Return the (x, y) coordinate for the center point of the cell that contains the specified text.  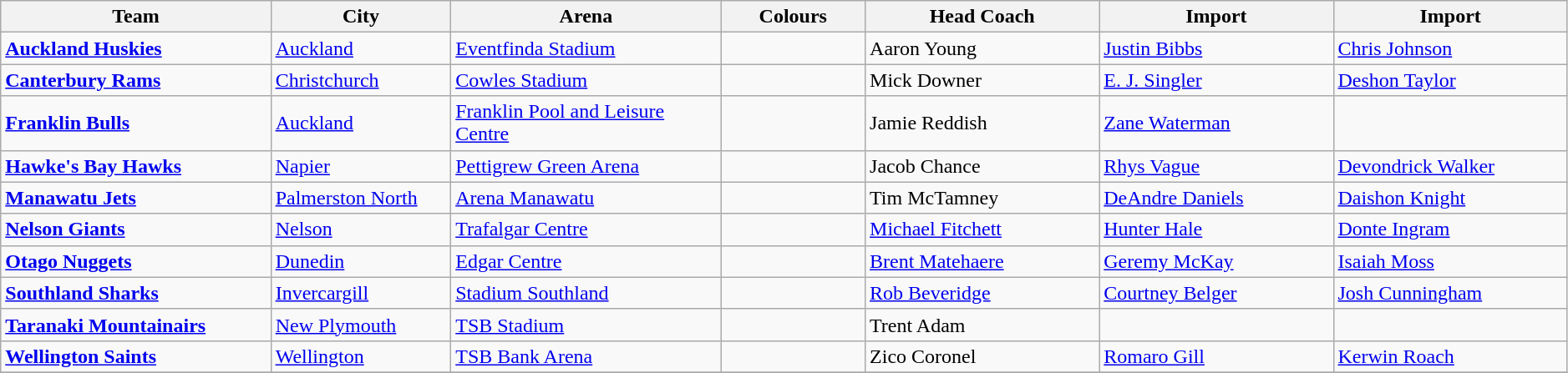
Tim McTamney (982, 198)
Canterbury Rams (135, 80)
Zico Coronel (982, 356)
TSB Bank Arena (586, 356)
Nelson (361, 229)
Stadium Southland (586, 293)
Colours (793, 17)
Manawatu Jets (135, 198)
E. J. Singler (1216, 80)
Cowles Stadium (586, 80)
Aaron Young (982, 48)
Pettigrew Green Arena (586, 166)
Eventfinda Stadium (586, 48)
DeAndre Daniels (1216, 198)
Nelson Giants (135, 229)
Taranaki Mountainairs (135, 325)
Isaiah Moss (1450, 261)
Napier (361, 166)
Otago Nuggets (135, 261)
Geremy McKay (1216, 261)
City (361, 17)
Rob Beveridge (982, 293)
Daishon Knight (1450, 198)
Auckland Huskies (135, 48)
Wellington (361, 356)
Michael Fitchett (982, 229)
Donte Ingram (1450, 229)
Hunter Hale (1216, 229)
New Plymouth (361, 325)
Zane Waterman (1216, 123)
Rhys Vague (1216, 166)
Invercargill (361, 293)
Palmerston North (361, 198)
Courtney Belger (1216, 293)
Jamie Reddish (982, 123)
Wellington Saints (135, 356)
Deshon Taylor (1450, 80)
Devondrick Walker (1450, 166)
Josh Cunningham (1450, 293)
Romaro Gill (1216, 356)
Franklin Pool and Leisure Centre (586, 123)
Jacob Chance (982, 166)
Justin Bibbs (1216, 48)
Arena (586, 17)
Trent Adam (982, 325)
Dunedin (361, 261)
Chris Johnson (1450, 48)
Arena Manawatu (586, 198)
Kerwin Roach (1450, 356)
Edgar Centre (586, 261)
Hawke's Bay Hawks (135, 166)
Mick Downer (982, 80)
Southland Sharks (135, 293)
Trafalgar Centre (586, 229)
Christchurch (361, 80)
Head Coach (982, 17)
Team (135, 17)
TSB Stadium (586, 325)
Brent Matehaere (982, 261)
Franklin Bulls (135, 123)
